Detect which cell encompasses the target text, then output its [X, Y] center coordinate. 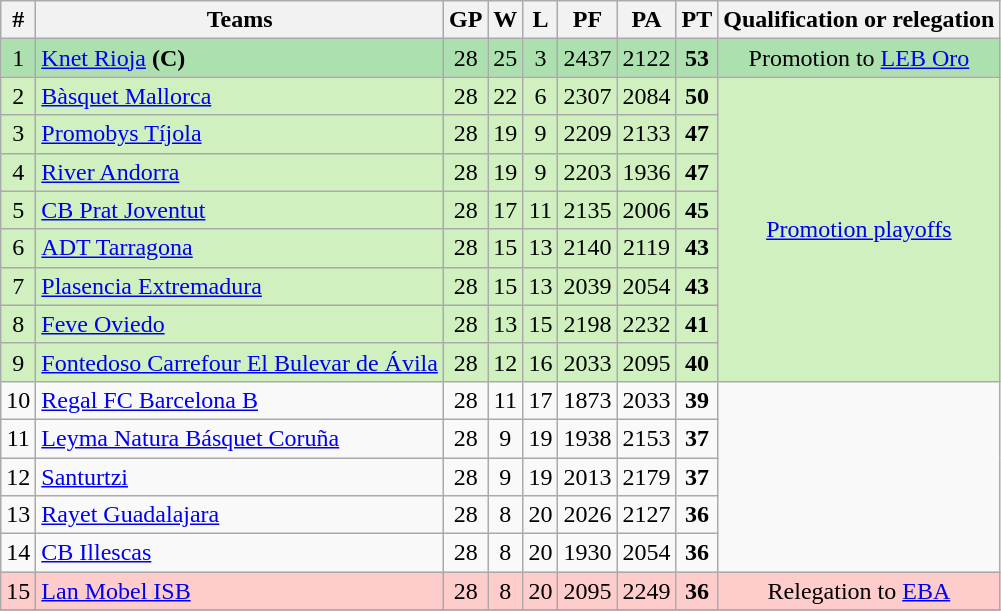
Teams [240, 20]
5 [18, 210]
25 [506, 58]
2198 [588, 324]
CB Prat Joventut [240, 210]
14 [18, 553]
2039 [588, 286]
# [18, 20]
1 [18, 58]
39 [697, 400]
ADT Tarragona [240, 248]
10 [18, 400]
2122 [646, 58]
Fontedoso Carrefour El Bulevar de Ávila [240, 362]
22 [506, 96]
7 [18, 286]
PT [697, 20]
1873 [588, 400]
40 [697, 362]
2179 [646, 477]
Knet Rioja (C) [240, 58]
2437 [588, 58]
Qualification or relegation [859, 20]
53 [697, 58]
1938 [588, 438]
Santurtzi [240, 477]
2140 [588, 248]
GP [465, 20]
L [540, 20]
2026 [588, 515]
Leyma Natura Básquet Coruña [240, 438]
2249 [646, 591]
45 [697, 210]
Promotion playoffs [859, 229]
Rayet Guadalajara [240, 515]
CB Illescas [240, 553]
PF [588, 20]
1930 [588, 553]
Lan Mobel ISB [240, 591]
2307 [588, 96]
1936 [646, 172]
Bàsquet Mallorca [240, 96]
2209 [588, 134]
River Andorra [240, 172]
Feve Oviedo [240, 324]
2203 [588, 172]
16 [540, 362]
41 [697, 324]
2127 [646, 515]
2 [18, 96]
PA [646, 20]
Plasencia Extremadura [240, 286]
50 [697, 96]
2232 [646, 324]
2133 [646, 134]
2153 [646, 438]
2013 [588, 477]
2084 [646, 96]
Promotion to LEB Oro [859, 58]
2006 [646, 210]
4 [18, 172]
Regal FC Barcelona B [240, 400]
Relegation to EBA [859, 591]
Promobys Tíjola [240, 134]
2119 [646, 248]
2135 [588, 210]
W [506, 20]
